For the text-containing cell, return its midpoint in (x, y) coordinate format. 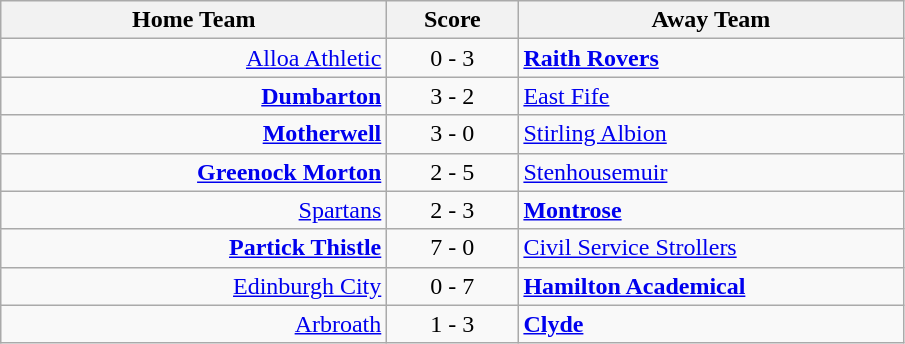
2 - 5 (452, 172)
Stenhousemuir (711, 172)
Dumbarton (194, 96)
Hamilton Academical (711, 286)
Edinburgh City (194, 286)
Arbroath (194, 324)
Montrose (711, 210)
East Fife (711, 96)
Home Team (194, 20)
Greenock Morton (194, 172)
Score (452, 20)
Spartans (194, 210)
3 - 0 (452, 134)
Alloa Athletic (194, 58)
Stirling Albion (711, 134)
0 - 7 (452, 286)
3 - 2 (452, 96)
Clyde (711, 324)
0 - 3 (452, 58)
Away Team (711, 20)
7 - 0 (452, 248)
Raith Rovers (711, 58)
Civil Service Strollers (711, 248)
Partick Thistle (194, 248)
1 - 3 (452, 324)
2 - 3 (452, 210)
Motherwell (194, 134)
